Find where the given text appears and provide that cell's center as [x, y] coordinate. 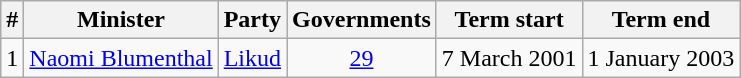
Naomi Blumenthal [121, 58]
Minister [121, 20]
Party [252, 20]
7 March 2001 [509, 58]
# [12, 20]
1 [12, 58]
Term start [509, 20]
1 January 2003 [661, 58]
Likud [252, 58]
Term end [661, 20]
Governments [362, 20]
29 [362, 58]
